Find where the given text appears and provide that cell's center as (x, y) coordinate. 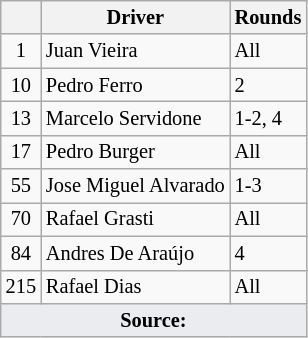
55 (21, 186)
13 (21, 118)
Jose Miguel Alvarado (136, 186)
10 (21, 85)
Driver (136, 17)
84 (21, 253)
Andres De Araújo (136, 253)
Pedro Burger (136, 152)
Rounds (268, 17)
Pedro Ferro (136, 85)
17 (21, 152)
Marcelo Servidone (136, 118)
1 (21, 51)
1-2, 4 (268, 118)
215 (21, 287)
70 (21, 219)
2 (268, 85)
Juan Vieira (136, 51)
Rafael Dias (136, 287)
4 (268, 253)
Rafael Grasti (136, 219)
1-3 (268, 186)
Source: (154, 320)
